Identify which cell holds the provided text, then report its (x, y) central coordinate. 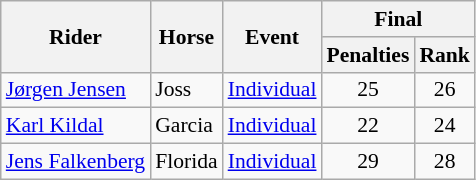
Jens Falkenberg (76, 162)
24 (444, 126)
Rank (444, 55)
26 (444, 90)
Karl Kildal (76, 126)
28 (444, 162)
Jørgen Jensen (76, 90)
Rider (76, 36)
22 (368, 126)
Horse (186, 36)
Penalties (368, 55)
Garcia (186, 126)
Florida (186, 162)
29 (368, 162)
Final (398, 19)
Event (272, 36)
25 (368, 90)
Joss (186, 90)
